Pinpoint the cell where the given text exists, returning its [x, y] midpoint coordinate. 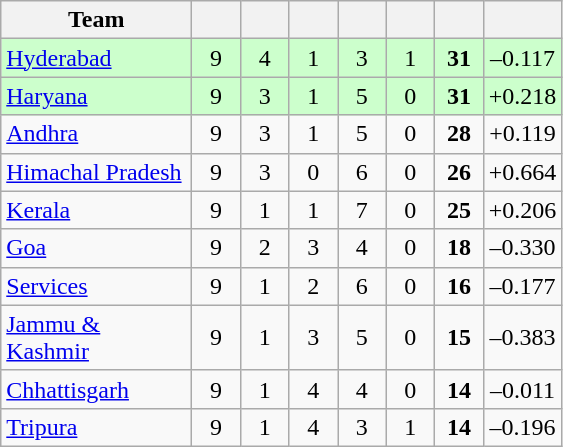
Haryana [96, 96]
Team [96, 20]
–0.117 [522, 58]
+0.664 [522, 172]
–0.177 [522, 286]
+0.218 [522, 96]
Himachal Pradesh [96, 172]
–0.011 [522, 389]
+0.206 [522, 210]
Jammu & Kashmir [96, 338]
Goa [96, 248]
26 [460, 172]
+0.119 [522, 134]
Chhattisgarh [96, 389]
7 [362, 210]
15 [460, 338]
Kerala [96, 210]
18 [460, 248]
–0.330 [522, 248]
Hyderabad [96, 58]
Tripura [96, 427]
16 [460, 286]
Andhra [96, 134]
25 [460, 210]
28 [460, 134]
Services [96, 286]
–0.196 [522, 427]
–0.383 [522, 338]
